Identify which cell holds the provided text, then report its [x, y] central coordinate. 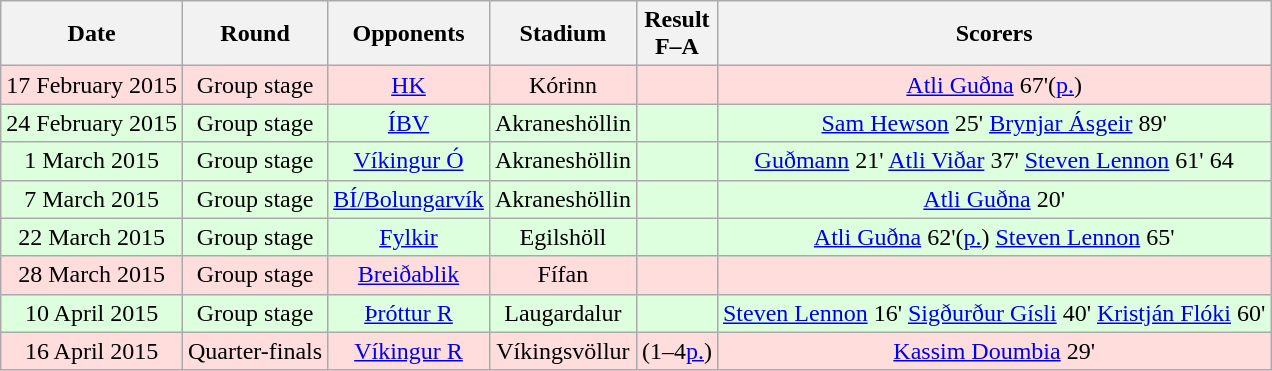
Fífan [562, 275]
BÍ/Bolungarvík [409, 199]
Laugardalur [562, 313]
Opponents [409, 34]
22 March 2015 [92, 237]
Breiðablik [409, 275]
28 March 2015 [92, 275]
Víkingsvöllur [562, 351]
16 April 2015 [92, 351]
Víkingur R [409, 351]
7 March 2015 [92, 199]
Atli Guðna 67'(p.) [994, 85]
Scorers [994, 34]
Date [92, 34]
Fylkir [409, 237]
Round [254, 34]
Quarter-finals [254, 351]
Guðmann 21' Atli Viðar 37' Steven Lennon 61' 64 [994, 161]
Þróttur R [409, 313]
Egilshöll [562, 237]
ResultF–A [676, 34]
ÍBV [409, 123]
(1–4p.) [676, 351]
Víkingur Ó [409, 161]
Sam Hewson 25' Brynjar Ásgeir 89' [994, 123]
HK [409, 85]
Stadium [562, 34]
24 February 2015 [92, 123]
1 March 2015 [92, 161]
Steven Lennon 16' Sigðurður Gísli 40' Kristján Flóki 60' [994, 313]
Atli Guðna 62'(p.) Steven Lennon 65' [994, 237]
Atli Guðna 20' [994, 199]
17 February 2015 [92, 85]
10 April 2015 [92, 313]
Kassim Doumbia 29' [994, 351]
Kórinn [562, 85]
